Find where the given text appears and provide that cell's center as [x, y] coordinate. 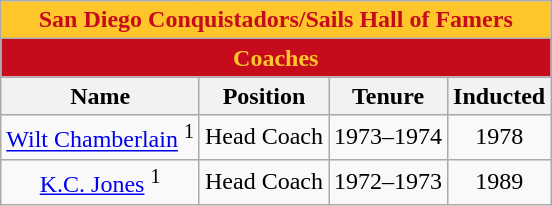
1978 [500, 138]
Position [264, 96]
Name [100, 96]
K.C. Jones 1 [100, 182]
Tenure [388, 96]
Coaches [276, 58]
1973–1974 [388, 138]
Inducted [500, 96]
1972–1973 [388, 182]
Wilt Chamberlain 1 [100, 138]
1989 [500, 182]
San Diego Conquistadors/Sails Hall of Famers [276, 20]
